Provide the (X, Y) coordinate of the cell's center where the given text is located.  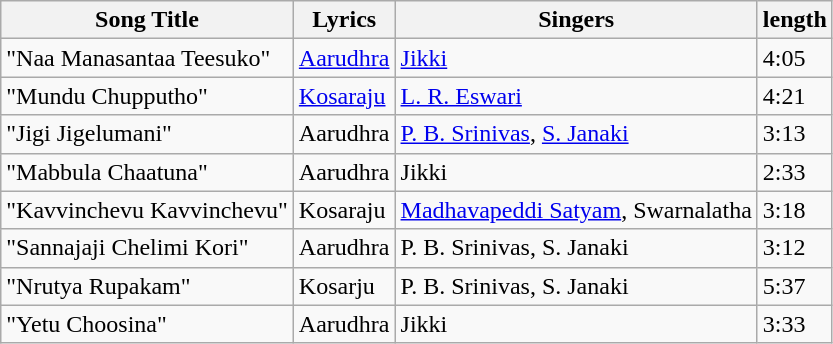
"Mabbula Chaatuna" (148, 172)
2:33 (794, 172)
Kosarju (344, 286)
4:21 (794, 96)
"Jigi Jigelumani" (148, 134)
4:05 (794, 58)
length (794, 20)
3:33 (794, 324)
Singers (576, 20)
3:12 (794, 248)
"Kavvinchevu Kavvinchevu" (148, 210)
3:18 (794, 210)
Song Title (148, 20)
5:37 (794, 286)
"Mundu Chupputho" (148, 96)
3:13 (794, 134)
L. R. Eswari (576, 96)
Madhavapeddi Satyam, Swarnalatha (576, 210)
Lyrics (344, 20)
"Yetu Choosina" (148, 324)
"Naa Manasantaa Teesuko" (148, 58)
"Nrutya Rupakam" (148, 286)
"Sannajaji Chelimi Kori" (148, 248)
